Search for the cell housing the specified text and yield its (X, Y) center coordinate. 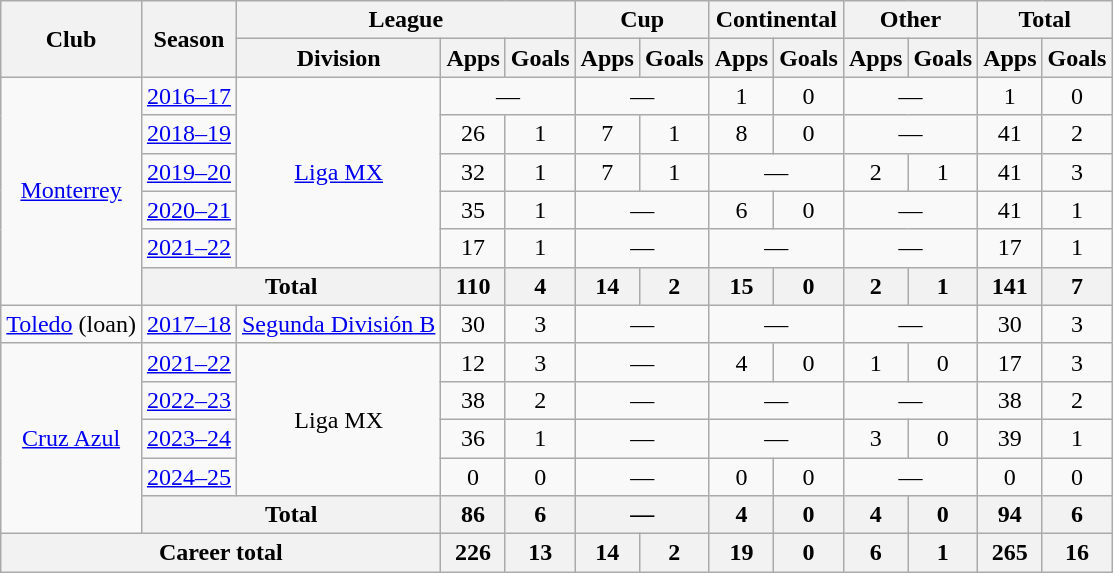
Continental (776, 20)
2017–18 (188, 324)
141 (1010, 286)
226 (473, 553)
Season (188, 39)
32 (473, 172)
2023–24 (188, 438)
2018–19 (188, 134)
League (406, 20)
16 (1077, 553)
15 (741, 286)
2019–20 (188, 172)
Toledo (loan) (72, 324)
2022–23 (188, 400)
2020–21 (188, 210)
Segunda División B (338, 324)
94 (1010, 515)
Cup (642, 20)
Monterrey (72, 191)
19 (741, 553)
86 (473, 515)
Club (72, 39)
Cruz Azul (72, 438)
35 (473, 210)
Division (338, 58)
26 (473, 134)
13 (540, 553)
8 (741, 134)
Other (910, 20)
36 (473, 438)
265 (1010, 553)
Career total (221, 553)
2024–25 (188, 477)
39 (1010, 438)
12 (473, 362)
2016–17 (188, 96)
110 (473, 286)
